Pinpoint the cell where the given text exists, returning its [X, Y] midpoint coordinate. 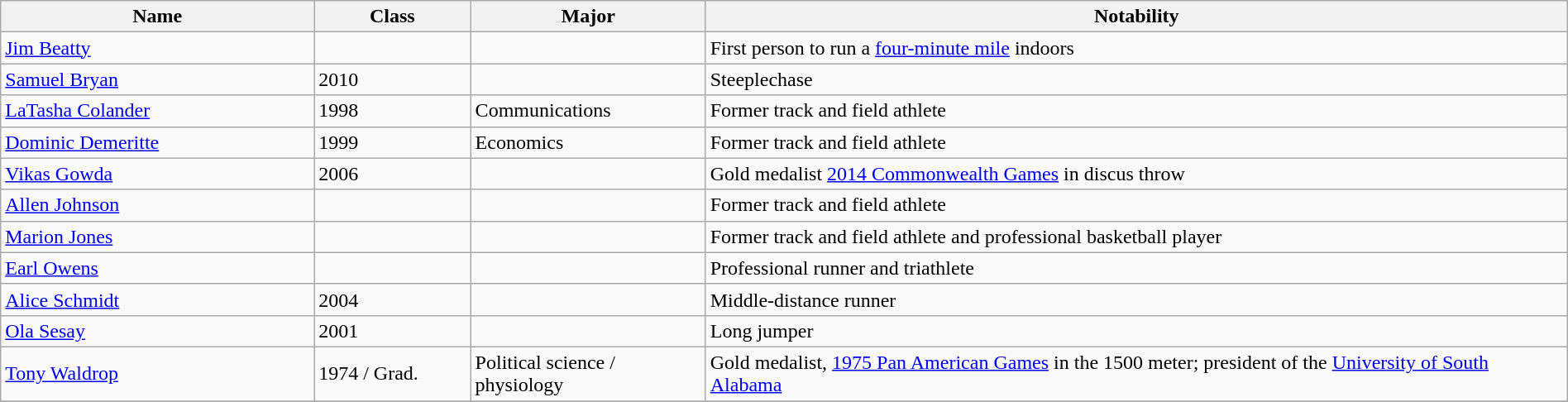
2010 [392, 79]
Dominic Demeritte [157, 142]
2004 [392, 299]
Name [157, 17]
Long jumper [1136, 331]
Major [588, 17]
Middle-distance runner [1136, 299]
2001 [392, 331]
LaTasha Colander [157, 111]
Gold medalist, 1975 Pan American Games in the 1500 meter; president of the University of South Alabama [1136, 374]
Alice Schmidt [157, 299]
Ola Sesay [157, 331]
Earl Owens [157, 268]
Political science / physiology [588, 374]
Class [392, 17]
Professional runner and triathlete [1136, 268]
Economics [588, 142]
Jim Beatty [157, 48]
Communications [588, 111]
Allen Johnson [157, 205]
Gold medalist 2014 Commonwealth Games in discus throw [1136, 174]
1999 [392, 142]
Notability [1136, 17]
First person to run a four-minute mile indoors [1136, 48]
1998 [392, 111]
Tony Waldrop [157, 374]
Marion Jones [157, 237]
Vikas Gowda [157, 174]
1974 / Grad. [392, 374]
Steeplechase [1136, 79]
Former track and field athlete and professional basketball player [1136, 237]
2006 [392, 174]
Samuel Bryan [157, 79]
